Locate the cell with the specified text and output its [X, Y] center coordinate. 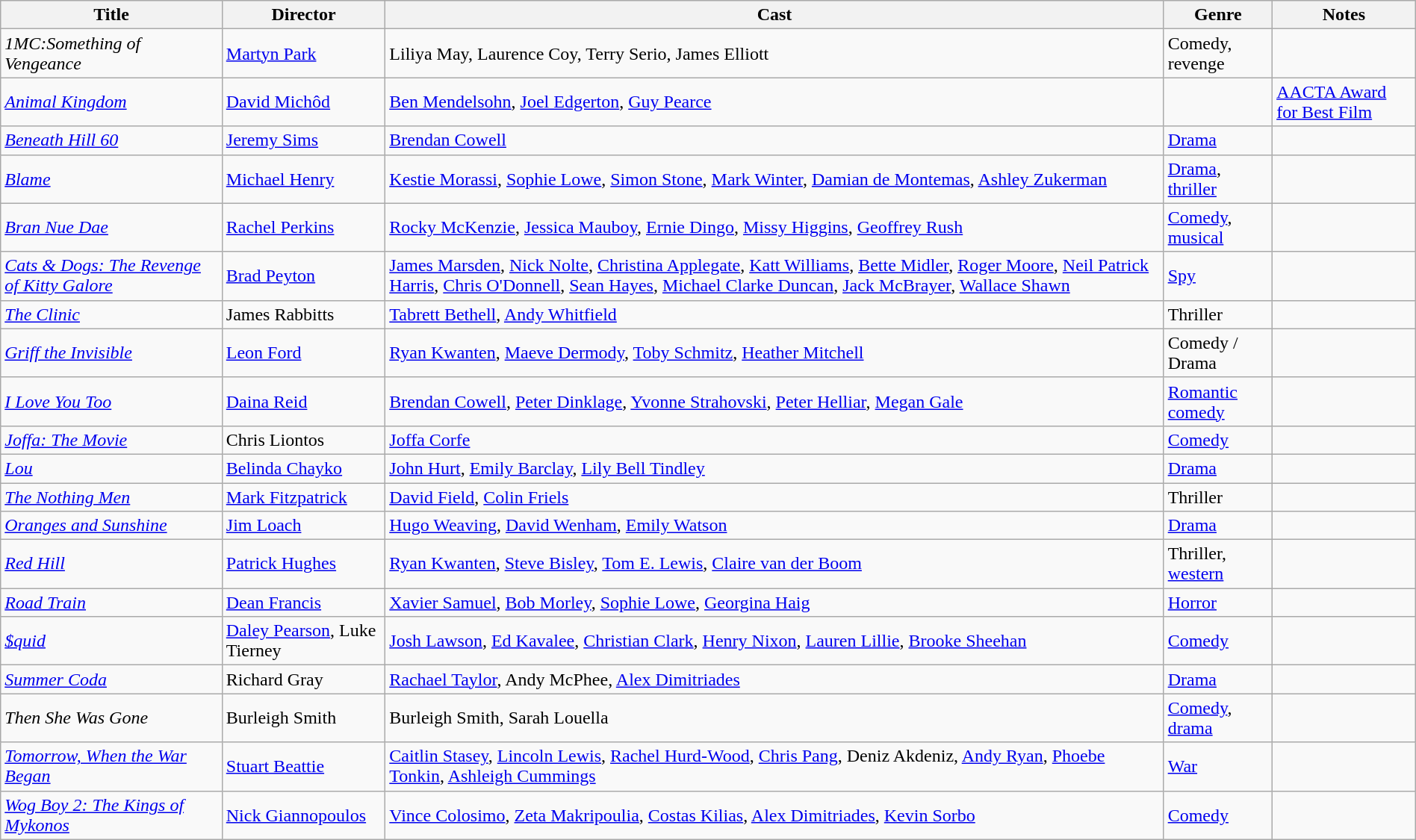
Red Hill [112, 564]
The Nothing Men [112, 497]
Jim Loach [303, 526]
Burleigh Smith, Sarah Louella [774, 718]
Romantic comedy [1217, 402]
Drama, thriller [1217, 179]
Tabrett Bethell, Andy Whitfield [774, 314]
Horror [1217, 603]
Summer Coda [112, 679]
Then She Was Gone [112, 718]
Thriller, western [1217, 564]
Burleigh Smith [303, 718]
Daley Pearson, Luke Tierney [303, 641]
Animal Kingdom [112, 102]
Cats & Dogs: The Revenge of Kitty Galore [112, 276]
Ben Mendelsohn, Joel Edgerton, Guy Pearce [774, 102]
Griff the Invisible [112, 352]
Brendan Cowell [774, 140]
Hugo Weaving, David Wenham, Emily Watson [774, 526]
$quid [112, 641]
I Love You Too [112, 402]
Director [303, 15]
Wog Boy 2: The Kings of Mykonos [112, 815]
Tomorrow, When the War Began [112, 766]
Comedy, revenge [1217, 54]
Stuart Beattie [303, 766]
Comedy, drama [1217, 718]
Brad Peyton [303, 276]
War [1217, 766]
Ryan Kwanten, Maeve Dermody, Toby Schmitz, Heather Mitchell [774, 352]
Ryan Kwanten, Steve Bisley, Tom E. Lewis, Claire van der Boom [774, 564]
Cast [774, 15]
Nick Giannopoulos [303, 815]
Comedy / Drama [1217, 352]
Blame [112, 179]
The Clinic [112, 314]
Daina Reid [303, 402]
Michael Henry [303, 179]
Leon Ford [303, 352]
Bran Nue Dae [112, 227]
Chris Liontos [303, 440]
Joffa: The Movie [112, 440]
Dean Francis [303, 603]
Kestie Morassi, Sophie Lowe, Simon Stone, Mark Winter, Damian de Montemas, Ashley Zukerman [774, 179]
James Rabbitts [303, 314]
Comedy, musical [1217, 227]
Belinda Chayko [303, 468]
Joffa Corfe [774, 440]
Spy [1217, 276]
Title [112, 15]
Xavier Samuel, Bob Morley, Sophie Lowe, Georgina Haig [774, 603]
Vince Colosimo, Zeta Makripoulia, Costas Kilias, Alex Dimitriades, Kevin Sorbo [774, 815]
Lou [112, 468]
David Field, Colin Friels [774, 497]
John Hurt, Emily Barclay, Lily Bell Tindley [774, 468]
Josh Lawson, Ed Kavalee, Christian Clark, Henry Nixon, Lauren Lillie, Brooke Sheehan [774, 641]
Rachael Taylor, Andy McPhee, Alex Dimitriades [774, 679]
Mark Fitzpatrick [303, 497]
Caitlin Stasey, Lincoln Lewis, Rachel Hurd-Wood, Chris Pang, Deniz Akdeniz, Andy Ryan, Phoebe Tonkin, Ashleigh Cummings [774, 766]
Oranges and Sunshine [112, 526]
Liliya May, Laurence Coy, Terry Serio, James Elliott [774, 54]
Genre [1217, 15]
Martyn Park [303, 54]
Rachel Perkins [303, 227]
Rocky McKenzie, Jessica Mauboy, Ernie Dingo, Missy Higgins, Geoffrey Rush [774, 227]
Jeremy Sims [303, 140]
Beneath Hill 60 [112, 140]
Patrick Hughes [303, 564]
David Michôd [303, 102]
Brendan Cowell, Peter Dinklage, Yvonne Strahovski, Peter Helliar, Megan Gale [774, 402]
Notes [1344, 15]
1MC:Something of Vengeance [112, 54]
Richard Gray [303, 679]
Road Train [112, 603]
AACTA Award for Best Film [1344, 102]
